Find where the given text appears and provide that cell's center as [X, Y] coordinate. 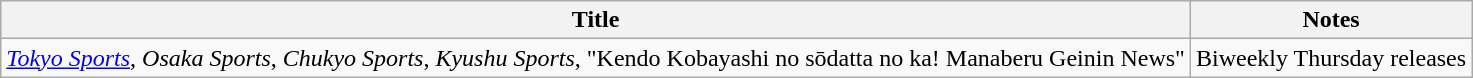
Notes [1330, 20]
Title [596, 20]
Tokyo Sports, Osaka Sports, Chukyo Sports, Kyushu Sports, "Kendo Kobayashi no sōdatta no ka! Manaberu Geinin News" [596, 58]
Biweekly Thursday releases [1330, 58]
